Locate the cell with the specified text and output its [x, y] center coordinate. 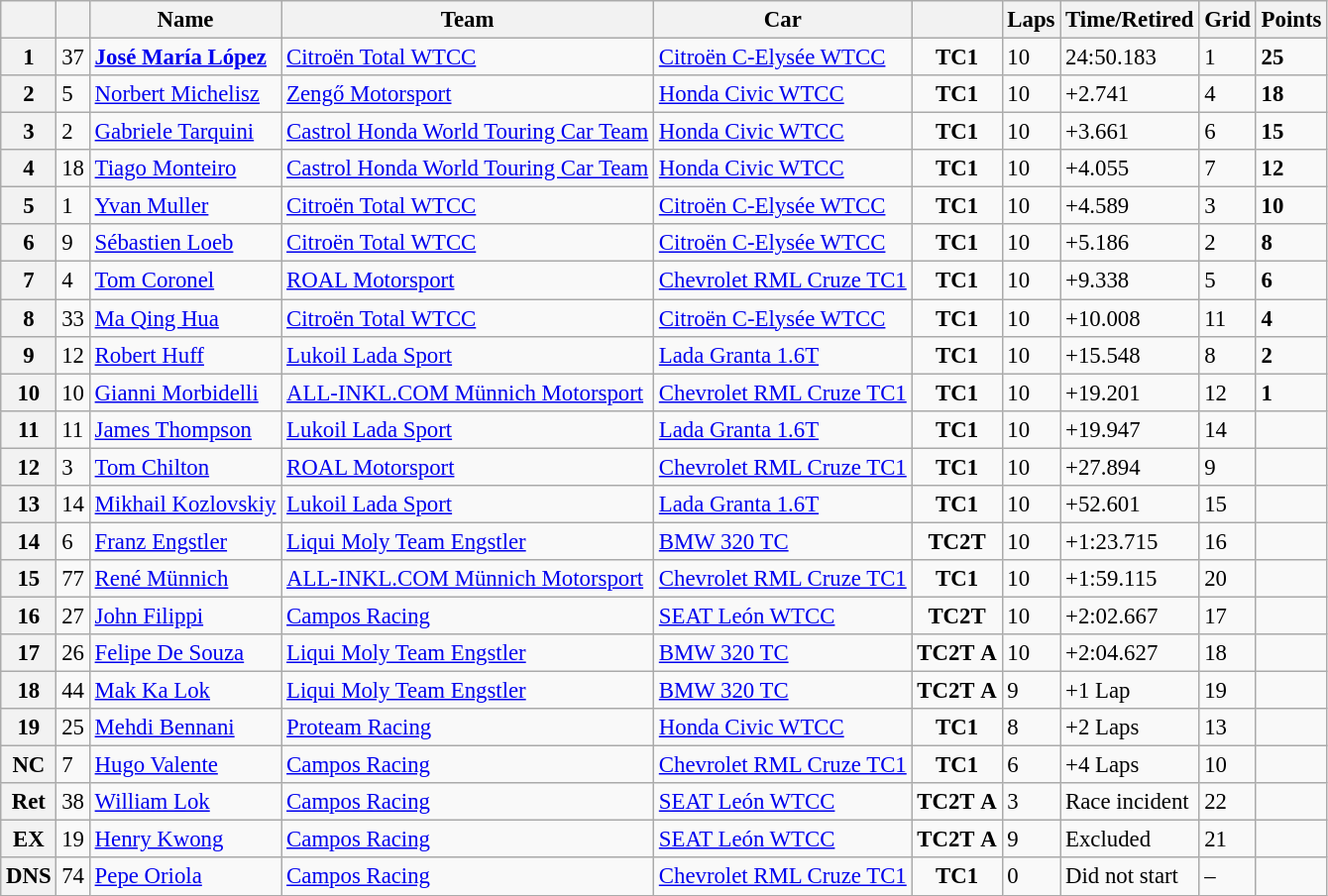
22 [1227, 802]
+2 Laps [1130, 728]
+4 Laps [1130, 765]
James Thompson [184, 429]
Norbert Michelisz [184, 94]
Robert Huff [184, 355]
26 [73, 653]
Franz Engstler [184, 541]
Ret [29, 802]
27 [73, 616]
Hugo Valente [184, 765]
Grid [1227, 20]
20 [1227, 579]
Ma Qing Hua [184, 318]
+2:02.667 [1130, 616]
+19.947 [1130, 429]
Proteam Racing [468, 728]
+4.589 [1130, 206]
José María López [184, 57]
+52.601 [1130, 504]
+15.548 [1130, 355]
+19.201 [1130, 392]
Pepe Oriola [184, 877]
Tom Chilton [184, 467]
Tiago Monteiro [184, 168]
Yvan Muller [184, 206]
René Münnich [184, 579]
Tom Coronel [184, 280]
24:50.183 [1130, 57]
Did not start [1130, 877]
William Lok [184, 802]
+5.186 [1130, 243]
+1 Lap [1130, 691]
+3.661 [1130, 132]
John Filippi [184, 616]
Car [783, 20]
Name [184, 20]
Mehdi Bennani [184, 728]
+4.055 [1130, 168]
Laps [1031, 20]
Team [468, 20]
37 [73, 57]
33 [73, 318]
Gianni Morbidelli [184, 392]
38 [73, 802]
NC [29, 765]
+1:59.115 [1130, 579]
74 [73, 877]
– [1227, 877]
Points [1290, 20]
Mak Ka Lok [184, 691]
+2:04.627 [1130, 653]
77 [73, 579]
Time/Retired [1130, 20]
EX [29, 840]
+10.008 [1130, 318]
Race incident [1130, 802]
Mikhail Kozlovskiy [184, 504]
Felipe De Souza [184, 653]
Gabriele Tarquini [184, 132]
Zengő Motorsport [468, 94]
DNS [29, 877]
Sébastien Loeb [184, 243]
21 [1227, 840]
+2.741 [1130, 94]
Henry Kwong [184, 840]
0 [1031, 877]
Excluded [1130, 840]
+9.338 [1130, 280]
+1:23.715 [1130, 541]
+27.894 [1130, 467]
44 [73, 691]
